Detect which cell encompasses the target text, then output its [X, Y] center coordinate. 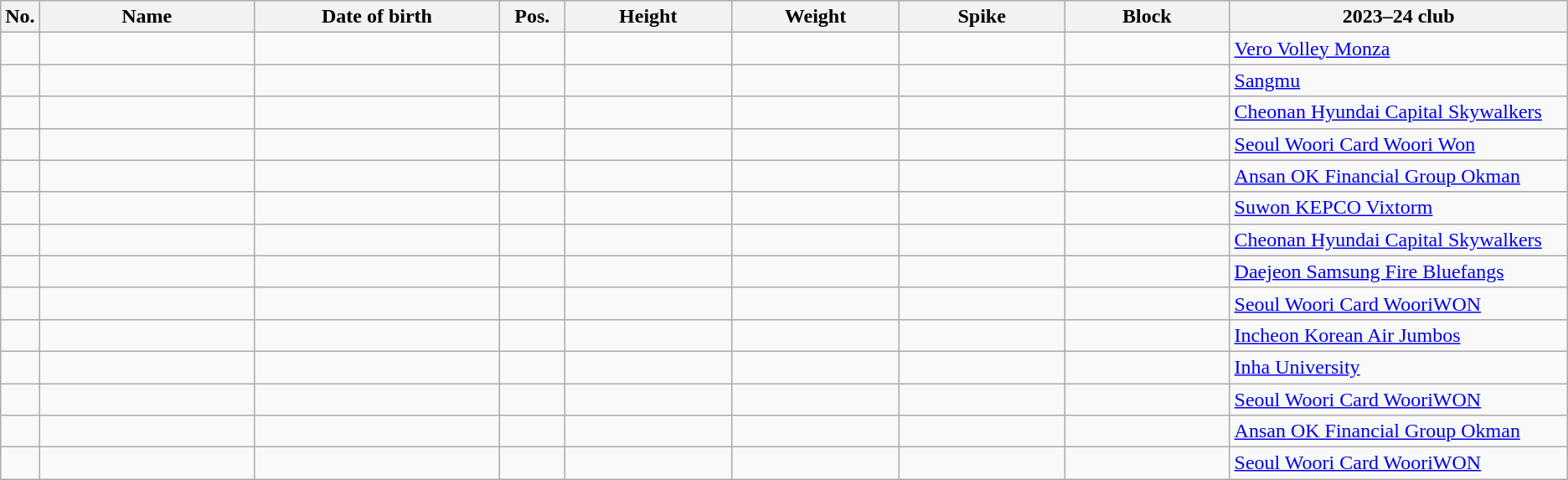
2023–24 club [1399, 17]
Inha University [1399, 367]
Suwon KEPCO Vixtorm [1399, 208]
Sangmu [1399, 80]
Block [1148, 17]
Vero Volley Monza [1399, 49]
Name [147, 17]
Seoul Woori Card Woori Won [1399, 144]
Incheon Korean Air Jumbos [1399, 335]
Spike [982, 17]
Date of birth [377, 17]
Daejeon Samsung Fire Bluefangs [1399, 271]
No. [20, 17]
Weight [815, 17]
Pos. [533, 17]
Height [648, 17]
